Return the [x, y] coordinate for the center point of the cell that contains the specified text.  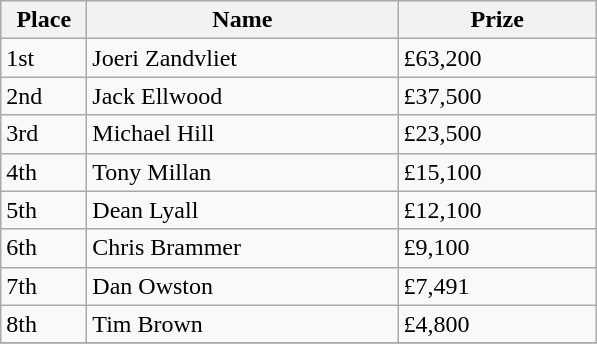
4th [44, 172]
Name [242, 20]
£9,100 [498, 248]
6th [44, 248]
7th [44, 286]
£15,100 [498, 172]
3rd [44, 134]
£23,500 [498, 134]
Chris Brammer [242, 248]
Tony Millan [242, 172]
Dean Lyall [242, 210]
Jack Ellwood [242, 96]
£63,200 [498, 58]
Tim Brown [242, 324]
8th [44, 324]
5th [44, 210]
£7,491 [498, 286]
2nd [44, 96]
£12,100 [498, 210]
1st [44, 58]
£37,500 [498, 96]
Prize [498, 20]
Michael Hill [242, 134]
Joeri Zandvliet [242, 58]
Place [44, 20]
£4,800 [498, 324]
Dan Owston [242, 286]
